Capture the cell that displays the provided text and extract its (X, Y) central coordinate. 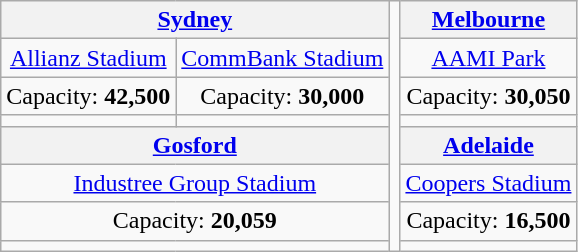
CommBank Stadium (282, 58)
Industree Group Stadium (195, 183)
Adelaide (488, 145)
Coopers Stadium (488, 183)
Capacity: 20,059 (195, 221)
Capacity: 30,000 (282, 96)
Capacity: 42,500 (88, 96)
Gosford (195, 145)
Sydney (195, 20)
Allianz Stadium (88, 58)
Capacity: 30,050 (488, 96)
Melbourne (488, 20)
Capacity: 16,500 (488, 221)
AAMI Park (488, 58)
